Detect which cell encompasses the target text, then output its (X, Y) center coordinate. 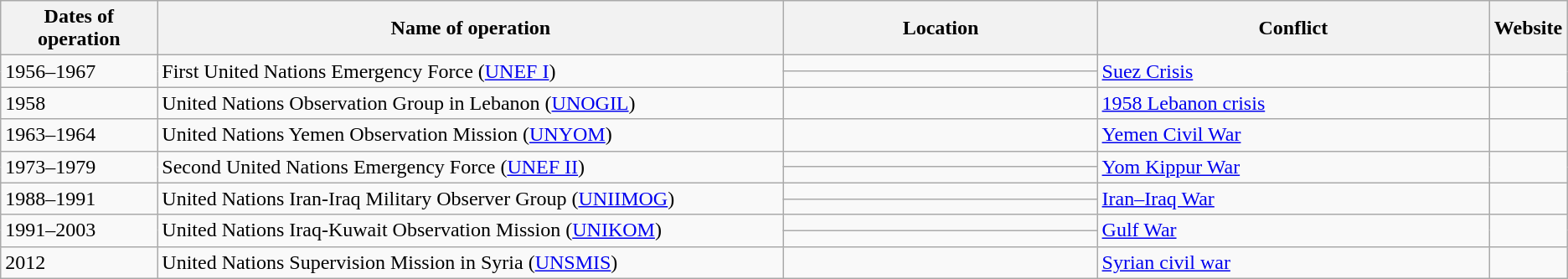
Yom Kippur War (1293, 167)
1958 Lebanon crisis (1293, 103)
Yemen Civil War (1293, 135)
United Nations Yemen Observation Mission (UNYOM) (471, 135)
Website (1529, 28)
1973–1979 (79, 167)
2012 (79, 262)
Dates of operation (79, 28)
Location (941, 28)
1963–1964 (79, 135)
Second United Nations Emergency Force (UNEF II) (471, 167)
United Nations Iraq-Kuwait Observation Mission (UNIKOM) (471, 230)
First United Nations Emergency Force (UNEF I) (471, 71)
Suez Crisis (1293, 71)
1958 (79, 103)
United Nations Iran-Iraq Military Observer Group (UNIIMOG) (471, 199)
United Nations Supervision Mission in Syria (UNSMIS) (471, 262)
United Nations Observation Group in Lebanon (UNOGIL) (471, 103)
Name of operation (471, 28)
1988–1991 (79, 199)
Iran–Iraq War (1293, 199)
1991–2003 (79, 230)
Gulf War (1293, 230)
Conflict (1293, 28)
Syrian civil war (1293, 262)
1956–1967 (79, 71)
